Provide the (x, y) coordinate of the cell's center where the given text is located.  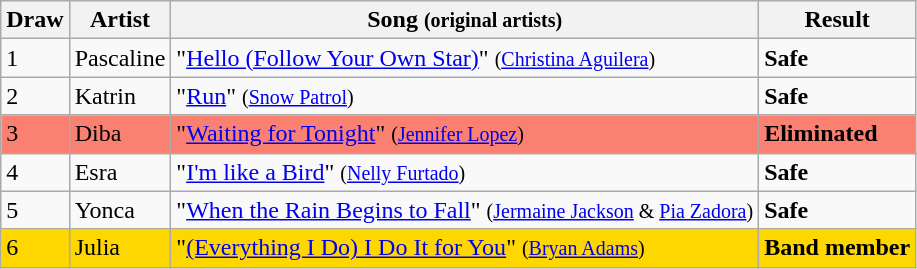
"Hello (Follow Your Own Star)" (Christina Aguilera) (465, 58)
Band member (838, 248)
"I'm like a Bird" (Nelly Furtado) (465, 172)
Julia (120, 248)
Draw (35, 20)
Esra (120, 172)
5 (35, 210)
"(Everything I Do) I Do It for You" (Bryan Adams) (465, 248)
Eliminated (838, 134)
Artist (120, 20)
4 (35, 172)
"Waiting for Tonight" (Jennifer Lopez) (465, 134)
Katrin (120, 96)
3 (35, 134)
Diba (120, 134)
6 (35, 248)
Song (original artists) (465, 20)
Result (838, 20)
Yonca (120, 210)
2 (35, 96)
"When the Rain Begins to Fall" (Jermaine Jackson & Pia Zadora) (465, 210)
1 (35, 58)
"Run" (Snow Patrol) (465, 96)
Pascaline (120, 58)
